Pinpoint the cell where the given text exists, returning its [x, y] midpoint coordinate. 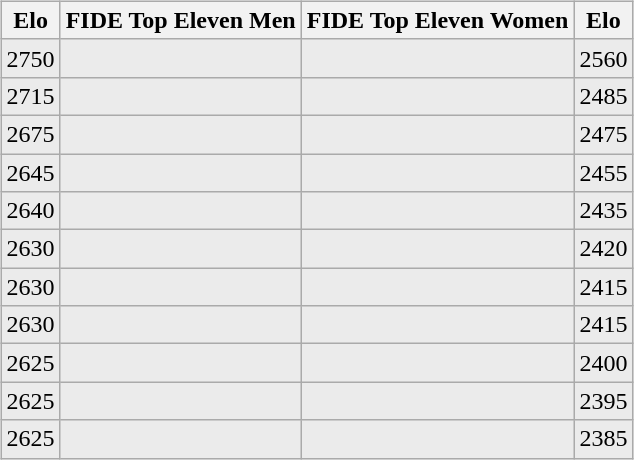
FIDE Top Eleven Men [180, 20]
2715 [30, 96]
2420 [604, 249]
2400 [604, 363]
2750 [30, 58]
2640 [30, 211]
2385 [604, 439]
2475 [604, 134]
2435 [604, 211]
2560 [604, 58]
2485 [604, 96]
FIDE Top Eleven Women [438, 20]
2645 [30, 173]
2455 [604, 173]
2675 [30, 134]
2395 [604, 401]
